Locate the cell with the specified text and output its (X, Y) center coordinate. 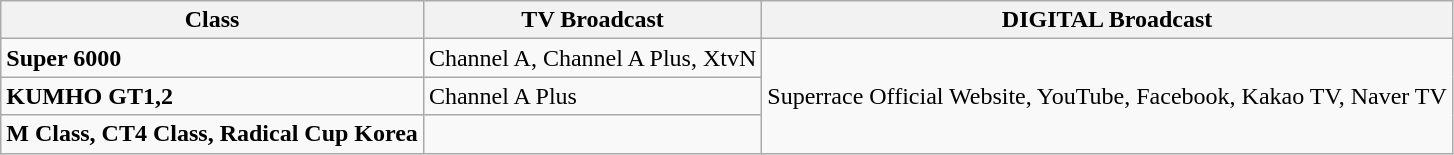
M Class, CT4 Class, Radical Cup Korea (212, 134)
Class (212, 20)
Channel A, Channel A Plus, XtvN (592, 58)
TV Broadcast (592, 20)
Superrace Official Website, YouTube, Facebook, Kakao TV, Naver TV (1108, 96)
DIGITAL Broadcast (1108, 20)
Channel A Plus (592, 96)
Super 6000 (212, 58)
KUMHO GT1,2 (212, 96)
